Return the (X, Y) coordinate for the center point of the cell that contains the specified text.  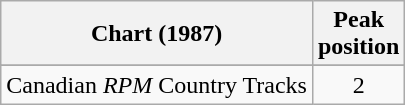
2 (358, 85)
Canadian RPM Country Tracks (157, 85)
Peakposition (358, 34)
Chart (1987) (157, 34)
